Scan for the cell matching the given text and deliver its [x, y] coordinate at center. 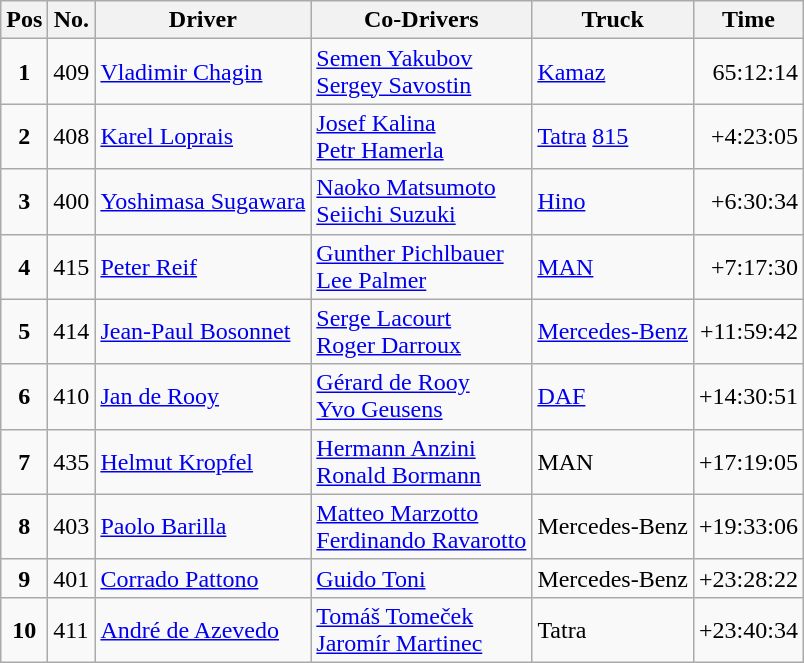
Truck [613, 20]
65:12:14 [748, 72]
+23:40:34 [748, 630]
6 [24, 396]
Jean-Paul Bosonnet [203, 332]
10 [24, 630]
+23:28:22 [748, 578]
3 [24, 202]
Time [748, 20]
Serge Lacourt Roger Darroux [422, 332]
Jan de Rooy [203, 396]
No. [72, 20]
Peter Reif [203, 266]
Yoshimasa Sugawara [203, 202]
Paolo Barilla [203, 526]
Naoko Matsumoto Seiichi Suzuki [422, 202]
+4:23:05 [748, 136]
435 [72, 462]
7 [24, 462]
Hino [613, 202]
+7:17:30 [748, 266]
8 [24, 526]
Helmut Kropfel [203, 462]
Tatra 815 [613, 136]
9 [24, 578]
DAF [613, 396]
415 [72, 266]
Gunther Pichlbauer Lee Palmer [422, 266]
+17:19:05 [748, 462]
Semen Yakubov Sergey Savostin [422, 72]
+11:59:42 [748, 332]
Gérard de Rooy Yvo Geusens [422, 396]
Corrado Pattono [203, 578]
403 [72, 526]
4 [24, 266]
Guido Toni [422, 578]
400 [72, 202]
Driver [203, 20]
Pos [24, 20]
408 [72, 136]
+19:33:06 [748, 526]
Karel Loprais [203, 136]
409 [72, 72]
2 [24, 136]
410 [72, 396]
André de Azevedo [203, 630]
411 [72, 630]
Tomáš Tomeček Jaromír Martinec [422, 630]
5 [24, 332]
Tatra [613, 630]
1 [24, 72]
Josef Kalina Petr Hamerla [422, 136]
+14:30:51 [748, 396]
Co-Drivers [422, 20]
Matteo Marzotto Ferdinando Ravarotto [422, 526]
401 [72, 578]
414 [72, 332]
Kamaz [613, 72]
Hermann Anzini Ronald Bormann [422, 462]
Vladimir Chagin [203, 72]
+6:30:34 [748, 202]
